Pinpoint the cell where the given text exists, returning its (X, Y) midpoint coordinate. 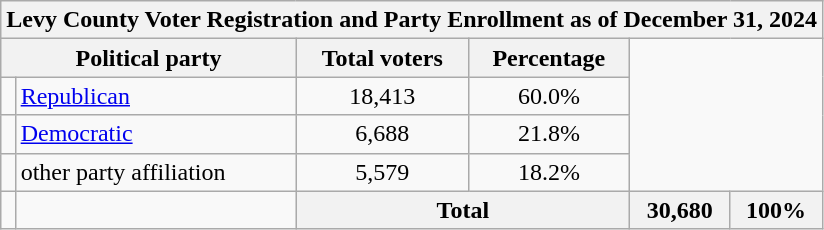
5,579 (382, 172)
18,413 (382, 96)
6,688 (382, 134)
other party affiliation (156, 172)
Republican (156, 96)
Levy County Voter Registration and Party Enrollment as of December 31, 2024 (412, 20)
Democratic (156, 134)
Political party (148, 58)
18.2% (548, 172)
Total voters (382, 58)
100% (776, 210)
60.0% (548, 96)
Percentage (548, 58)
30,680 (680, 210)
21.8% (548, 134)
Total (462, 210)
